Extract the (X, Y) coordinate from the center of the cell holding the provided text.  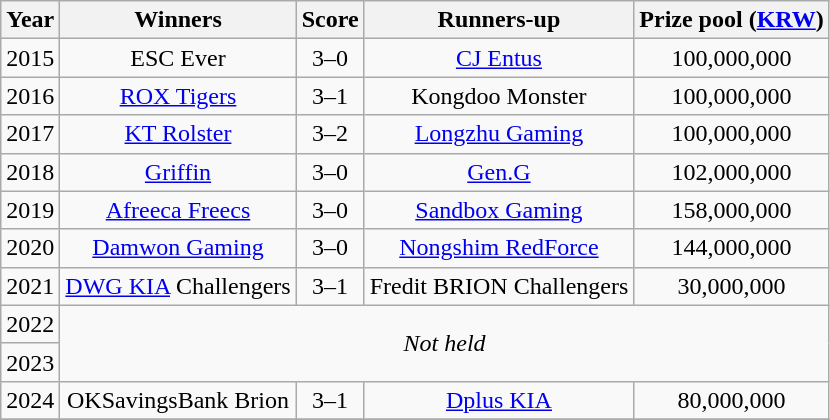
Afreeca Freecs (178, 210)
OKSavingsBank Brion (178, 400)
Year (30, 20)
Prize pool (KRW) (732, 20)
Nongshim RedForce (499, 248)
Sandbox Gaming (499, 210)
80,000,000 (732, 400)
30,000,000 (732, 286)
158,000,000 (732, 210)
Dplus KIA (499, 400)
2019 (30, 210)
102,000,000 (732, 172)
CJ Entus (499, 58)
ESC Ever (178, 58)
Not held (445, 343)
Damwon Gaming (178, 248)
Longzhu Gaming (499, 134)
Griffin (178, 172)
Gen.G (499, 172)
Score (330, 20)
2017 (30, 134)
2015 (30, 58)
Runners-up (499, 20)
2016 (30, 96)
DWG KIA Challengers (178, 286)
Fredit BRION Challengers (499, 286)
Winners (178, 20)
2021 (30, 286)
2024 (30, 400)
2018 (30, 172)
3–2 (330, 134)
2020 (30, 248)
2023 (30, 362)
ROX Tigers (178, 96)
144,000,000 (732, 248)
2022 (30, 324)
Kongdoo Monster (499, 96)
KT Rolster (178, 134)
